Return (X, Y) of the center of cell containing provided text 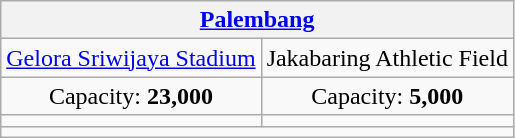
Palembang (258, 20)
Capacity: 5,000 (387, 96)
Capacity: 23,000 (131, 96)
Gelora Sriwijaya Stadium (131, 58)
Jakabaring Athletic Field (387, 58)
